Pinpoint the cell where the given text exists, returning its [X, Y] midpoint coordinate. 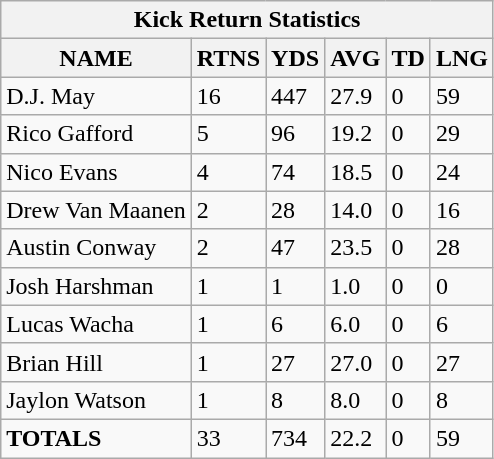
4 [228, 172]
19.2 [356, 134]
27.9 [356, 96]
D.J. May [96, 96]
Kick Return Statistics [248, 20]
Nico Evans [96, 172]
Austin Conway [96, 248]
734 [296, 438]
Drew Van Maanen [96, 210]
AVG [356, 58]
5 [228, 134]
TOTALS [96, 438]
Jaylon Watson [96, 400]
29 [462, 134]
27.0 [356, 362]
YDS [296, 58]
96 [296, 134]
Rico Gafford [96, 134]
24 [462, 172]
RTNS [228, 58]
447 [296, 96]
23.5 [356, 248]
NAME [96, 58]
47 [296, 248]
6.0 [356, 324]
TD [408, 58]
14.0 [356, 210]
LNG [462, 58]
18.5 [356, 172]
22.2 [356, 438]
Lucas Wacha [96, 324]
33 [228, 438]
Brian Hill [96, 362]
1.0 [356, 286]
74 [296, 172]
8.0 [356, 400]
Josh Harshman [96, 286]
